Find where the given text appears and provide that cell's center as [X, Y] coordinate. 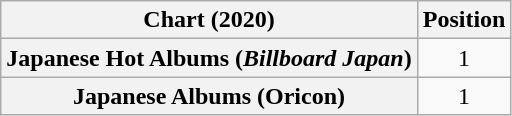
Chart (2020) [209, 20]
Japanese Albums (Oricon) [209, 96]
Japanese Hot Albums (Billboard Japan) [209, 58]
Position [464, 20]
